Find where the given text appears and provide that cell's center as (x, y) coordinate. 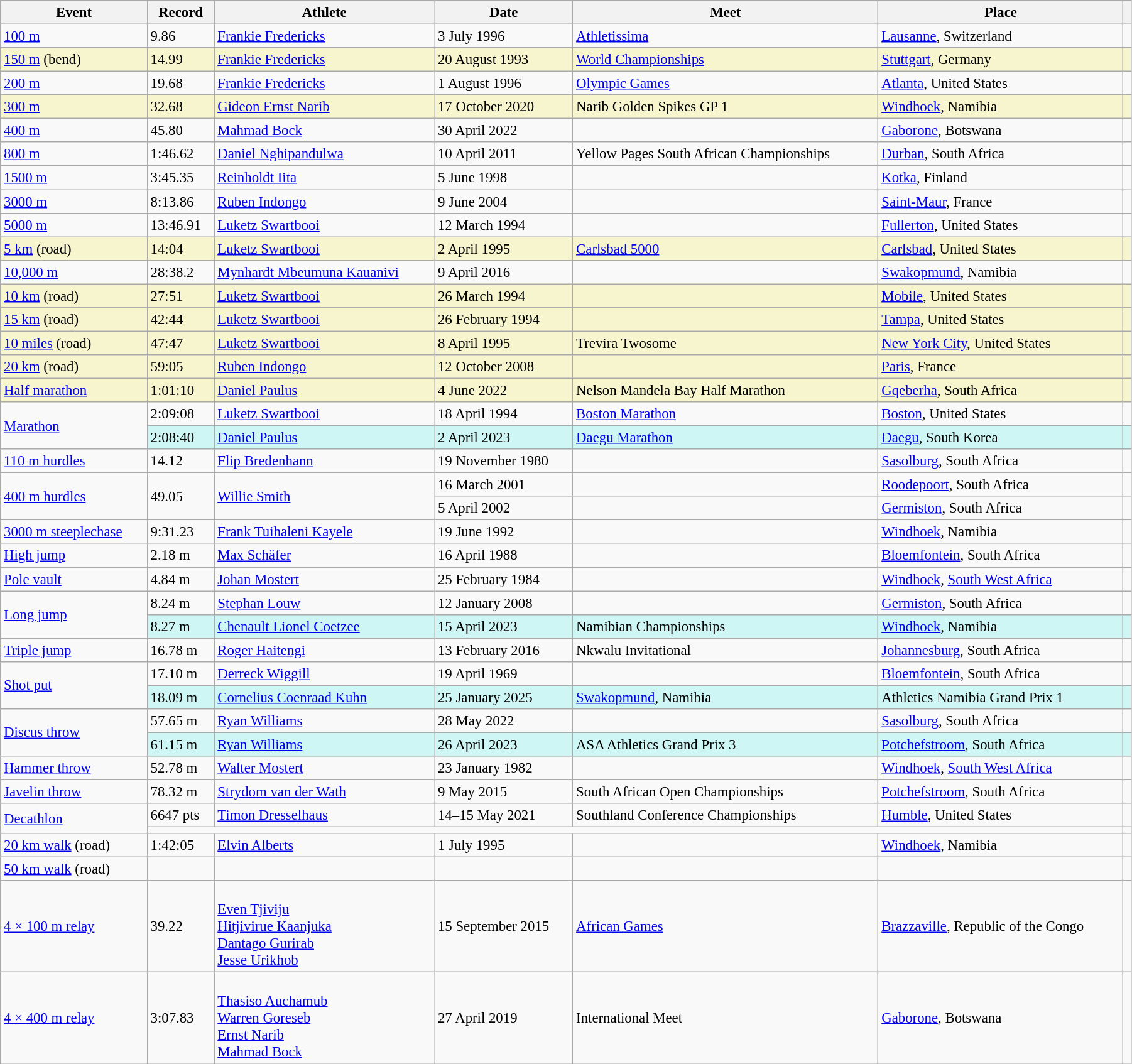
World Championships (726, 60)
8 April 1995 (504, 343)
Daegu, South Korea (1001, 438)
Mahmad Bock (324, 131)
Willie Smith (324, 496)
19 November 1980 (504, 461)
28 May 2022 (504, 721)
Flip Bredenhann (324, 461)
Saint-Maur, France (1001, 202)
Pole vault (74, 579)
2:08:40 (181, 438)
Boston, United States (1001, 414)
32.68 (181, 107)
42:44 (181, 320)
3 July 1996 (504, 36)
4 June 2022 (504, 390)
100 m (74, 36)
19 June 1992 (504, 532)
9:31.23 (181, 532)
Nkwalu Invitational (726, 650)
Strydom van der Wath (324, 792)
Hammer throw (74, 768)
Lausanne, Switzerland (1001, 36)
New York City, United States (1001, 343)
17 October 2020 (504, 107)
25 January 2025 (504, 697)
Long jump (74, 614)
Meet (726, 13)
Javelin throw (74, 792)
Johannesburg, South Africa (1001, 650)
Event (74, 13)
3000 m (74, 202)
Reinholdt Iita (324, 178)
International Meet (726, 1018)
1:46.62 (181, 154)
18 April 1994 (504, 414)
45.80 (181, 131)
800 m (74, 154)
Marathon (74, 426)
1:01:10 (181, 390)
1 July 1995 (504, 845)
Atlanta, United States (1001, 84)
Durban, South Africa (1001, 154)
16 April 1988 (504, 556)
Max Schäfer (324, 556)
Half marathon (74, 390)
Boston Marathon (726, 414)
Trevira Twosome (726, 343)
Frank Tuihaleni Kayele (324, 532)
Paris, France (1001, 367)
3:45.35 (181, 178)
49.05 (181, 496)
13 February 2016 (504, 650)
16.78 m (181, 650)
Walter Mostert (324, 768)
20 km walk (road) (74, 845)
26 April 2023 (504, 744)
Olympic Games (726, 84)
Elvin Alberts (324, 845)
12 October 2008 (504, 367)
150 m (bend) (74, 60)
Place (1001, 13)
3000 m steeplechase (74, 532)
15 km (road) (74, 320)
78.32 m (181, 792)
16 March 2001 (504, 485)
Southland Conference Championships (726, 815)
5000 m (74, 225)
4 × 100 m relay (74, 926)
Gideon Ernst Narib (324, 107)
27 April 2019 (504, 1018)
Athlete (324, 13)
5 April 2002 (504, 508)
Nelson Mandela Bay Half Marathon (726, 390)
Johan Mostert (324, 579)
2 April 1995 (504, 249)
20 km (road) (74, 367)
15 April 2023 (504, 626)
Roodepoort, South Africa (1001, 485)
1500 m (74, 178)
17.10 m (181, 674)
Stephan Louw (324, 603)
61.15 m (181, 744)
27:51 (181, 296)
Decathlon (74, 818)
25 February 1984 (504, 579)
8.24 m (181, 603)
10,000 m (74, 272)
110 m hurdles (74, 461)
1:42:05 (181, 845)
4.84 m (181, 579)
Shot put (74, 686)
ASA Athletics Grand Prix 3 (726, 744)
30 April 2022 (504, 131)
Yellow Pages South African Championships (726, 154)
52.78 m (181, 768)
Thasiso AuchamubWarren GoresebErnst NaribMahmad Bock (324, 1018)
Mynhardt Mbeumuna Kauanivi (324, 272)
19.68 (181, 84)
50 km walk (road) (74, 869)
Chenault Lionel Coetzee (324, 626)
Mobile, United States (1001, 296)
14.99 (181, 60)
9.86 (181, 36)
400 m hurdles (74, 496)
Carlsbad 5000 (726, 249)
Daegu Marathon (726, 438)
19 April 1969 (504, 674)
8.27 m (181, 626)
20 August 1993 (504, 60)
African Games (726, 926)
39.22 (181, 926)
Roger Haitengi (324, 650)
9 April 2016 (504, 272)
26 March 1994 (504, 296)
10 miles (road) (74, 343)
8:13.86 (181, 202)
Brazzaville, Republic of the Congo (1001, 926)
9 June 2004 (504, 202)
Daniel Nghipandulwa (324, 154)
Narib Golden Spikes GP 1 (726, 107)
2.18 m (181, 556)
28:38.2 (181, 272)
200 m (74, 84)
Derreck Wiggill (324, 674)
1 August 1996 (504, 84)
400 m (74, 131)
Athletissima (726, 36)
9 May 2015 (504, 792)
12 January 2008 (504, 603)
13:46.91 (181, 225)
15 September 2015 (504, 926)
Cornelius Coenraad Kuhn (324, 697)
High jump (74, 556)
Athletics Namibia Grand Prix 1 (1001, 697)
47:47 (181, 343)
Discus throw (74, 732)
26 February 1994 (504, 320)
6647 pts (181, 815)
5 June 1998 (504, 178)
2:09:08 (181, 414)
Timon Dresselhaus (324, 815)
12 March 1994 (504, 225)
Triple jump (74, 650)
Date (504, 13)
Humble, United States (1001, 815)
Stuttgart, Germany (1001, 60)
Even TjivijuHitjivirue KaanjukaDantago GurirabJesse Urikhob (324, 926)
57.65 m (181, 721)
10 km (road) (74, 296)
18.09 m (181, 697)
Carlsbad, United States (1001, 249)
14.12 (181, 461)
3:07.83 (181, 1018)
2 April 2023 (504, 438)
14:04 (181, 249)
10 April 2011 (504, 154)
Record (181, 13)
4 × 400 m relay (74, 1018)
Fullerton, United States (1001, 225)
Tampa, United States (1001, 320)
14–15 May 2021 (504, 815)
Kotka, Finland (1001, 178)
59:05 (181, 367)
South African Open Championships (726, 792)
300 m (74, 107)
23 January 1982 (504, 768)
Namibian Championships (726, 626)
5 km (road) (74, 249)
Gqeberha, South Africa (1001, 390)
